Search for the cell housing the specified text and yield its (x, y) center coordinate. 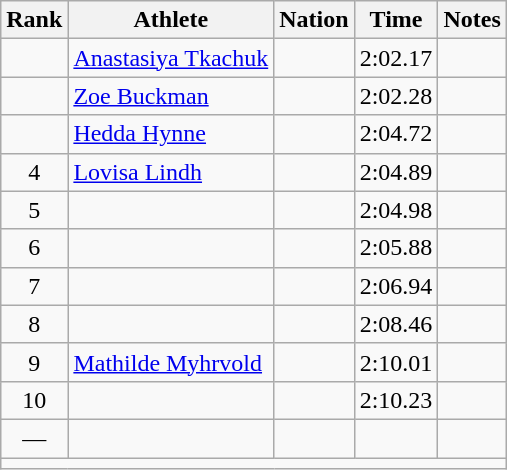
Zoe Buckman (171, 96)
6 (34, 248)
Rank (34, 20)
10 (34, 400)
2:08.46 (396, 324)
Anastasiya Tkachuk (171, 58)
2:04.72 (396, 134)
2:02.17 (396, 58)
7 (34, 286)
2:10.23 (396, 400)
2:10.01 (396, 362)
2:06.94 (396, 286)
5 (34, 210)
Lovisa Lindh (171, 172)
4 (34, 172)
— (34, 438)
Nation (314, 20)
2:02.28 (396, 96)
9 (34, 362)
Notes (472, 20)
2:04.98 (396, 210)
Time (396, 20)
8 (34, 324)
2:04.89 (396, 172)
2:05.88 (396, 248)
Athlete (171, 20)
Mathilde Myhrvold (171, 362)
Hedda Hynne (171, 134)
